Determine the [X, Y] coordinate at the center of the cell enclosing the given text.  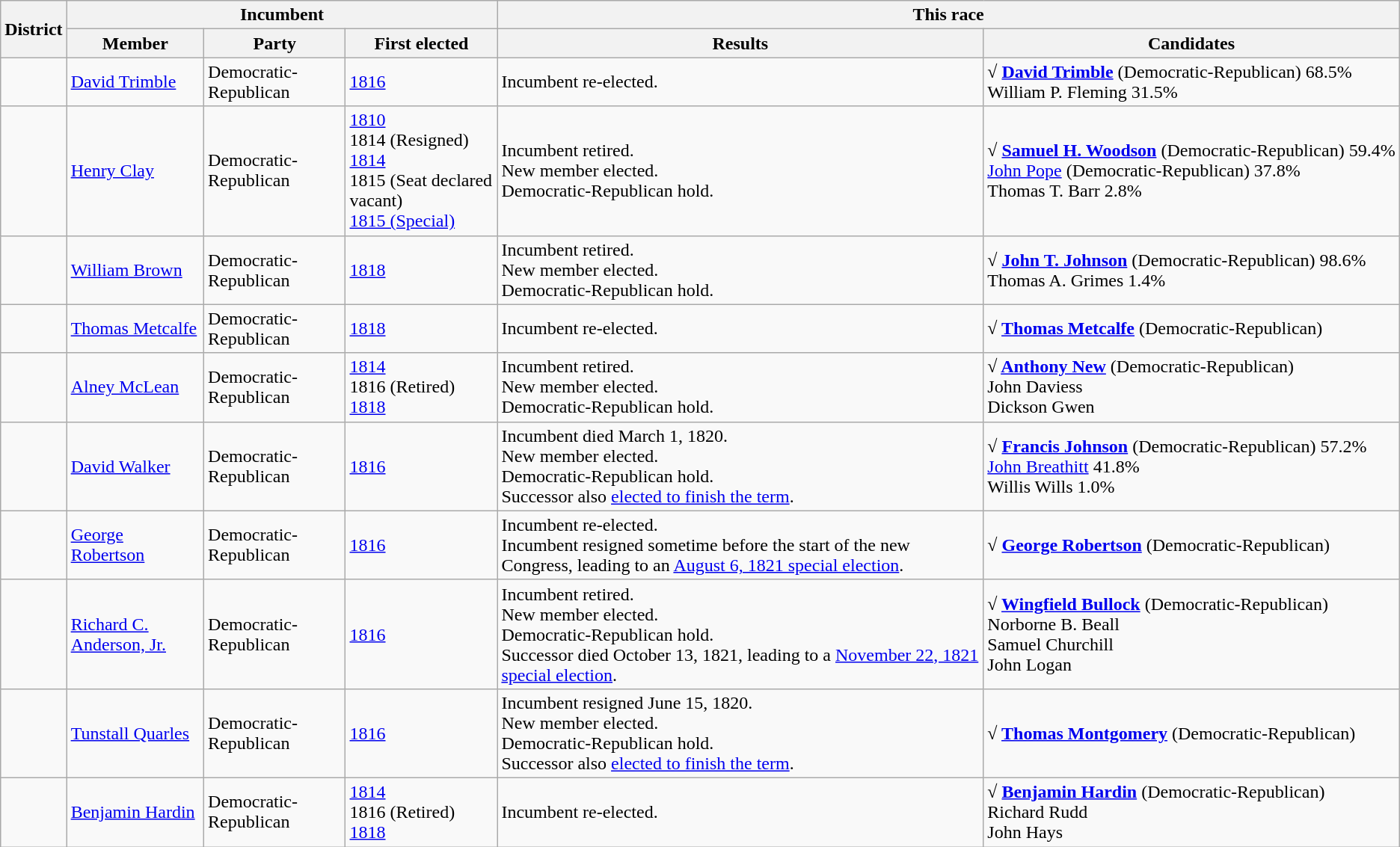
Member [135, 43]
√ John T. Johnson (Democratic-Republican) 98.6%Thomas A. Grimes 1.4% [1191, 270]
First elected [422, 43]
Thomas Metcalfe [135, 329]
William Brown [135, 270]
Incumbent re-elected.Incumbent resigned sometime before the start of the new Congress, leading to an August 6, 1821 special election. [740, 545]
18101814 (Resigned)18141815 (Seat declared vacant)1815 (Special) [422, 170]
Candidates [1191, 43]
Party [275, 43]
Incumbent retired.New member elected.Democratic-Republican hold.Successor died October 13, 1821, leading to a November 22, 1821 special election. [740, 634]
Richard C. Anderson, Jr. [135, 634]
√ Thomas Metcalfe (Democratic-Republican) [1191, 329]
Incumbent died March 1, 1820.New member elected.Democratic-Republican hold.Successor also elected to finish the term. [740, 466]
This race [948, 15]
√ David Trimble (Democratic-Republican) 68.5%William P. Fleming 31.5% [1191, 82]
Alney McLean [135, 387]
David Trimble [135, 82]
√ George Robertson (Democratic-Republican) [1191, 545]
√ Wingfield Bullock (Democratic-Republican)Norborne B. BeallSamuel ChurchillJohn Logan [1191, 634]
David Walker [135, 466]
Incumbent resigned June 15, 1820.New member elected.Democratic-Republican hold.Successor also elected to finish the term. [740, 733]
Tunstall Quarles [135, 733]
Results [740, 43]
Incumbent [282, 15]
√ Thomas Montgomery (Democratic-Republican) [1191, 733]
District [34, 29]
√ Samuel H. Woodson (Democratic-Republican) 59.4%John Pope (Democratic-Republican) 37.8%Thomas T. Barr 2.8% [1191, 170]
√ Anthony New (Democratic-Republican)John DaviessDickson Gwen [1191, 387]
George Robertson [135, 545]
Henry Clay [135, 170]
Benjamin Hardin [135, 812]
√ Francis Johnson (Democratic-Republican) 57.2%John Breathitt 41.8%Willis Wills 1.0% [1191, 466]
√ Benjamin Hardin (Democratic-Republican)Richard RuddJohn Hays [1191, 812]
